Return (x, y) of the center of cell containing provided text 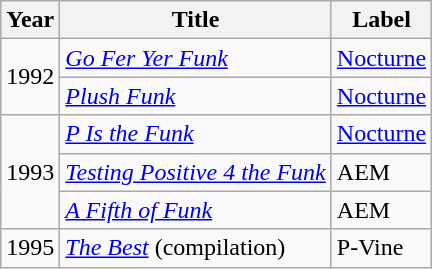
1995 (30, 248)
Label (381, 20)
1992 (30, 77)
The Best (compilation) (196, 248)
1993 (30, 172)
P-Vine (381, 248)
Title (196, 20)
Plush Funk (196, 96)
Year (30, 20)
Go Fer Yer Funk (196, 58)
A Fifth of Funk (196, 210)
P Is the Funk (196, 134)
Testing Positive 4 the Funk (196, 172)
